Locate the cell with the specified text and output its [X, Y] center coordinate. 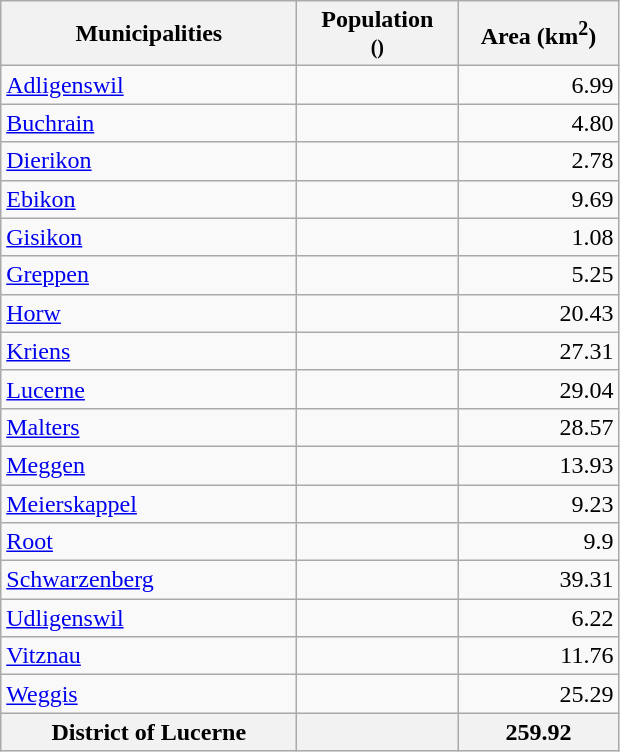
39.31 [538, 580]
1.08 [538, 237]
27.31 [538, 351]
Udligenswil [149, 618]
District of Lucerne [149, 732]
Root [149, 542]
25.29 [538, 694]
Ebikon [149, 199]
Kriens [149, 351]
29.04 [538, 389]
6.22 [538, 618]
Buchrain [149, 123]
Meggen [149, 465]
Area (km2) [538, 34]
6.99 [538, 85]
11.76 [538, 656]
Lucerne [149, 389]
9.9 [538, 542]
Malters [149, 427]
Meierskappel [149, 503]
Vitznau [149, 656]
Population () [378, 34]
4.80 [538, 123]
5.25 [538, 275]
9.69 [538, 199]
Greppen [149, 275]
Horw [149, 313]
Gisikon [149, 237]
Weggis [149, 694]
9.23 [538, 503]
259.92 [538, 732]
20.43 [538, 313]
2.78 [538, 161]
Adligenswil [149, 85]
Schwarzenberg [149, 580]
28.57 [538, 427]
Municipalities [149, 34]
Dierikon [149, 161]
13.93 [538, 465]
